For the text-containing cell, return its midpoint in (X, Y) coordinate format. 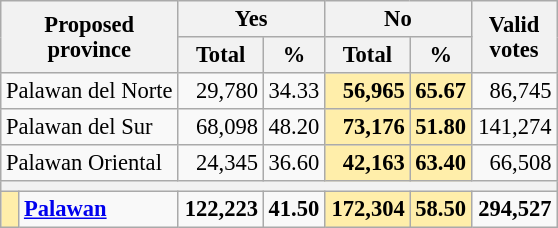
Palawan (98, 209)
172,304 (368, 209)
56,965 (368, 91)
No (398, 19)
63.40 (440, 163)
Valid votes (514, 37)
36.60 (294, 163)
34.33 (294, 91)
Palawan del Norte (90, 91)
48.20 (294, 127)
Yes (252, 19)
Palawan del Sur (90, 127)
24,345 (221, 163)
141,274 (514, 127)
41.50 (294, 209)
51.80 (440, 127)
86,745 (514, 91)
42,163 (368, 163)
65.67 (440, 91)
66,508 (514, 163)
29,780 (221, 91)
294,527 (514, 209)
122,223 (221, 209)
Palawan Oriental (90, 163)
Proposedprovince (90, 37)
73,176 (368, 127)
68,098 (221, 127)
58.50 (440, 209)
